Return [X, Y] of the center of cell containing provided text 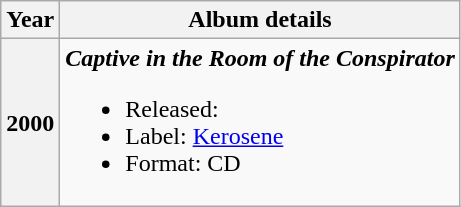
Album details [260, 20]
2000 [30, 122]
Year [30, 20]
Captive in the Room of the ConspiratorReleased: Label: KeroseneFormat: CD [260, 122]
